From the cell containing the given text, extract its center point as [X, Y] coordinate. 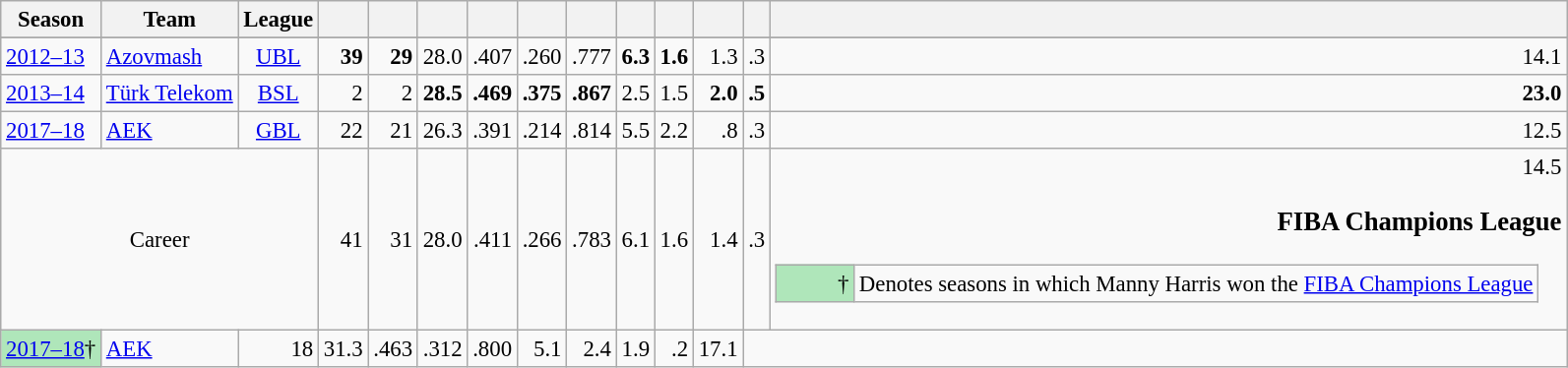
5.5 [636, 131]
.375 [541, 93]
1.4 [718, 239]
1.5 [673, 93]
.2 [673, 349]
31 [393, 239]
Azovmash [169, 57]
.777 [592, 57]
23.0 [1169, 93]
39 [343, 57]
26.3 [442, 131]
6.1 [636, 239]
.407 [492, 57]
18 [278, 349]
.469 [492, 93]
2.5 [636, 93]
29 [393, 57]
31.3 [343, 349]
2017–18† [51, 349]
2017–18 [51, 131]
2.0 [718, 93]
Team [169, 20]
GBL [278, 131]
.463 [393, 349]
UBL [278, 57]
1.9 [636, 349]
1.3 [718, 57]
2.4 [592, 349]
6.3 [636, 57]
5.1 [541, 349]
.260 [541, 57]
BSL [278, 93]
17.1 [718, 349]
21 [393, 131]
.411 [492, 239]
.783 [592, 239]
14.5FIBA Champions League † Denotes seasons in which Manny Harris won the FIBA Champions League [1169, 239]
Denotes seasons in which Manny Harris won the FIBA Champions League [1197, 283]
2013–14 [51, 93]
2.2 [673, 131]
Türk Telekom [169, 93]
.8 [718, 131]
41 [343, 239]
28.5 [442, 93]
.266 [541, 239]
.867 [592, 93]
.214 [541, 131]
12.5 [1169, 131]
.800 [492, 349]
† [815, 283]
Season [51, 20]
14.1 [1169, 57]
.391 [492, 131]
2012–13 [51, 57]
22 [343, 131]
League [278, 20]
Career [159, 239]
.312 [442, 349]
.814 [592, 131]
.5 [757, 93]
